Search for the cell housing the specified text and yield its (X, Y) center coordinate. 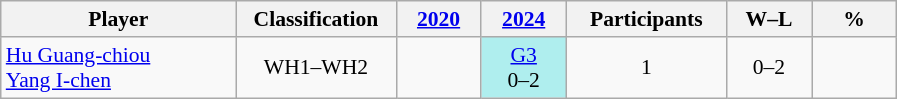
G30–2 (524, 68)
W–L (768, 19)
WH1–WH2 (316, 68)
2020 (438, 19)
1 (646, 68)
Classification (316, 19)
Hu Guang-chiouYang I-chen (118, 68)
0–2 (768, 68)
% (854, 19)
Participants (646, 19)
2024 (524, 19)
Player (118, 19)
